Detect which cell encompasses the target text, then output its [x, y] center coordinate. 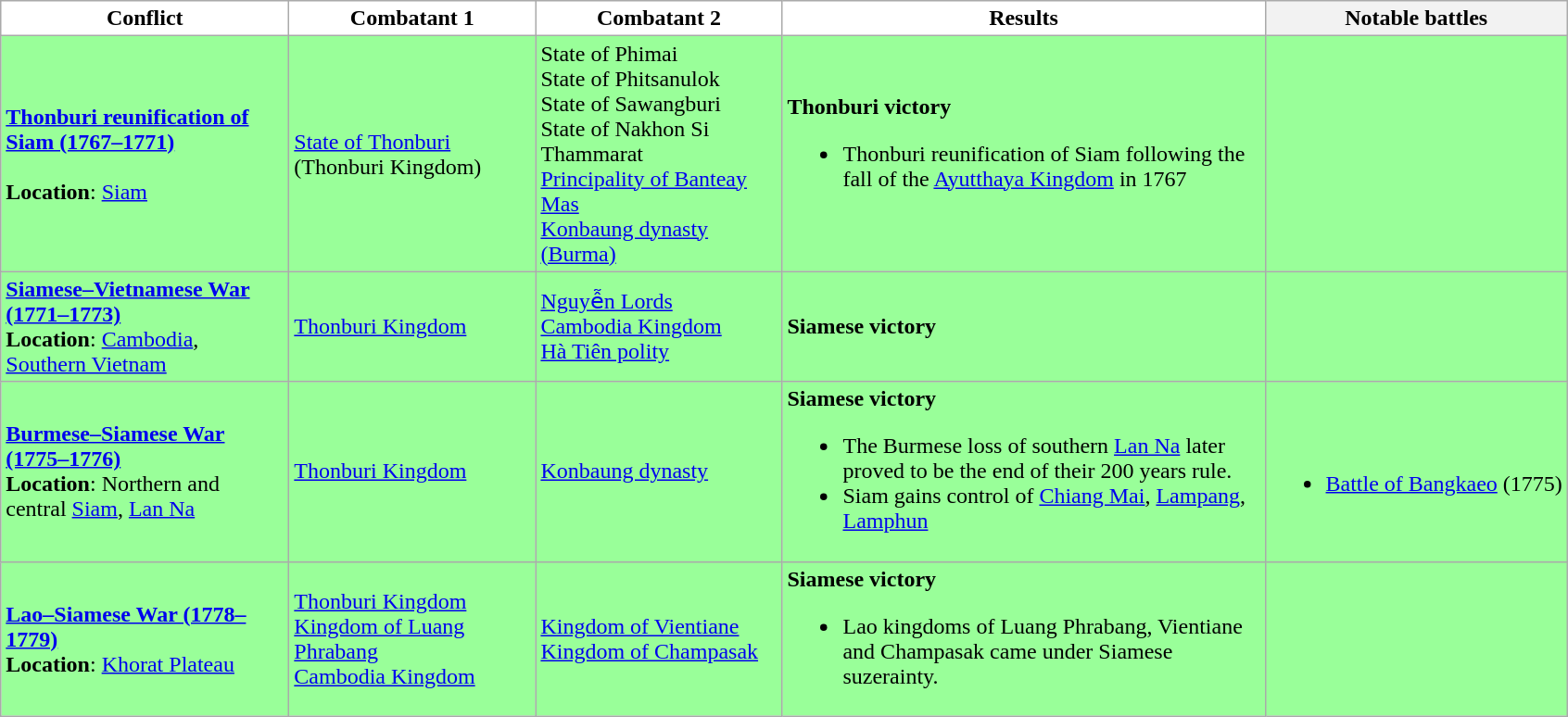
Nguyễn Lords Cambodia KingdomHà Tiên polity [659, 326]
Kingdom of Vientiane Kingdom of Champasak [659, 639]
Thonburi reunification of Siam (1767–1771)Location: Siam [145, 154]
Lao–Siamese War (1778–1779)Location: Khorat Plateau [145, 639]
Combatant 2 [659, 19]
State of Thonburi (Thonburi Kingdom) [412, 154]
Combatant 1 [412, 19]
Results [1023, 19]
Siamese victory [1023, 326]
Siamese–Vietnamese War (1771–1773)Location: Cambodia, Southern Vietnam [145, 326]
Konbaung dynasty [659, 472]
Siamese victoryLao kingdoms of Luang Phrabang, Vientiane and Champasak came under Siamese suzerainty. [1023, 639]
Burmese–Siamese War (1775–1776)Location: Northern and central Siam, Lan Na [145, 472]
State of PhimaiState of PhitsanulokState of SawangburiState of Nakhon Si ThammaratPrincipality of Banteay Mas Konbaung dynasty (Burma) [659, 154]
Thonburi Kingdom Kingdom of Luang Phrabang Cambodia Kingdom [412, 639]
Thonburi victoryThonburi reunification of Siam following the fall of the Ayutthaya Kingdom in 1767 [1023, 154]
Conflict [145, 19]
Notable battles [1416, 19]
Battle of Bangkaeo (1775) [1416, 472]
